Find where the given text appears and provide that cell's center as (X, Y) coordinate. 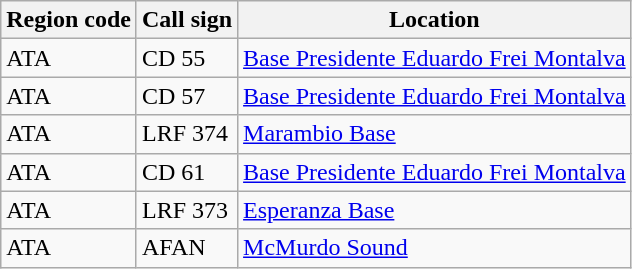
CD 55 (186, 58)
LRF 374 (186, 134)
Location (435, 20)
Marambio Base (435, 134)
McMurdo Sound (435, 248)
CD 57 (186, 96)
Region code (69, 20)
Call sign (186, 20)
CD 61 (186, 172)
Esperanza Base (435, 210)
AFAN (186, 248)
LRF 373 (186, 210)
